Pinpoint the cell where the given text exists, returning its (X, Y) midpoint coordinate. 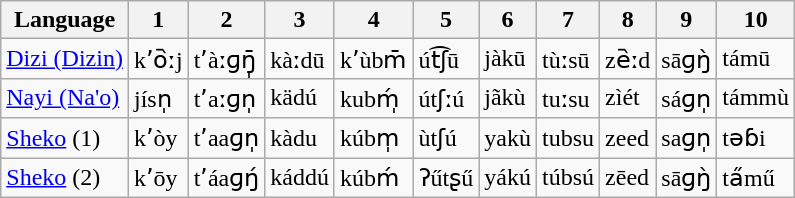
Nayi (Na'o) (65, 98)
Sheko (1) (65, 138)
zeed (628, 138)
tuːsu (568, 98)
jàkū (508, 59)
yakù (508, 138)
ze᷆ːd (628, 59)
zìét (628, 98)
túbsú (568, 178)
7 (568, 20)
támū (756, 59)
kʼōy (158, 178)
ʔűtʂű (446, 178)
ta̋mű (756, 178)
káddú (300, 178)
1 (158, 20)
təɓi (756, 138)
útʃːú (446, 98)
9 (686, 20)
sáɡn̩ (686, 98)
3 (300, 20)
kàːdū (300, 59)
Sheko (2) (65, 178)
kʼùbm̄ (374, 59)
Language (65, 20)
kúbḿ (374, 178)
8 (628, 20)
5 (446, 20)
6 (508, 20)
10 (756, 20)
kàdu (300, 138)
ùtʃú (446, 138)
tubsu (568, 138)
zēed (628, 178)
4 (374, 20)
kúbm̩ (374, 138)
Dizi (Dizin) (65, 59)
yákú (508, 178)
kʼòy (158, 138)
tùːsū (568, 59)
2 (226, 20)
tʼaːɡn̩ (226, 98)
tʼáaɡŋ́ (226, 178)
jísn̩ (158, 98)
támmù (756, 98)
tʼàːɡŋ̩̄ (226, 59)
út͡ʃū (446, 59)
kädú (300, 98)
kubḿ̩ (374, 98)
tʼaaɡn̩ (226, 138)
saɡn̩ (686, 138)
kʼo᷆ːj (158, 59)
jãkù (508, 98)
